Extract the [x, y] coordinate from the center of the cell holding the provided text.  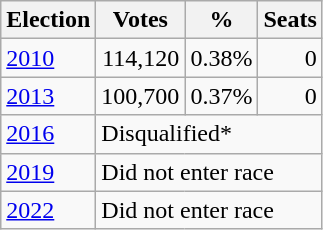
0.38% [222, 58]
Disqualified* [210, 134]
114,120 [140, 58]
2022 [48, 210]
% [222, 20]
2010 [48, 58]
2016 [48, 134]
2019 [48, 172]
Election [48, 20]
Votes [140, 20]
Seats [290, 20]
100,700 [140, 96]
2013 [48, 96]
0.37% [222, 96]
